Identify which cell holds the provided text, then report its [x, y] central coordinate. 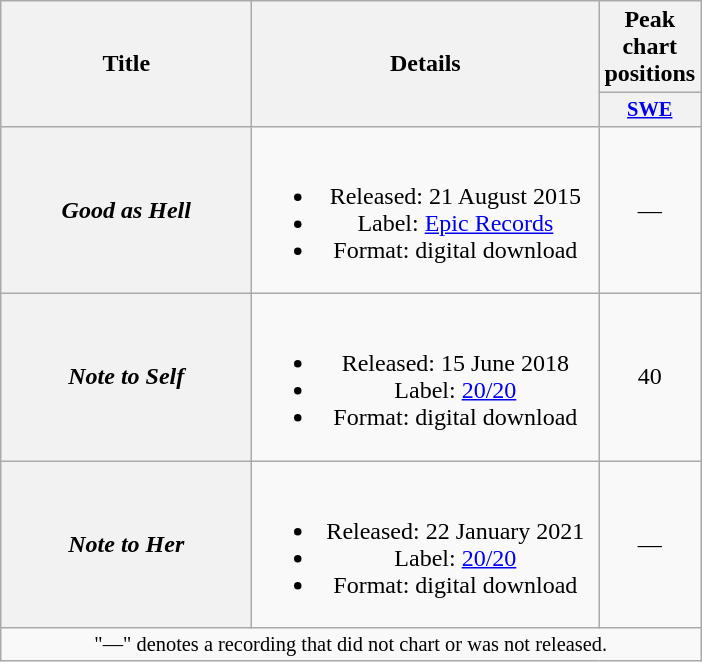
Note to Self [126, 378]
Good as Hell [126, 210]
Released: 15 June 2018Label: 20/20Format: digital download [426, 378]
Released: 22 January 2021Label: 20/20Format: digital download [426, 544]
Note to Her [126, 544]
Title [126, 64]
40 [650, 378]
SWE [650, 110]
Details [426, 64]
Released: 21 August 2015Label: Epic RecordsFormat: digital download [426, 210]
"—" denotes a recording that did not chart or was not released. [351, 645]
Peak chart positions [650, 47]
